Search for the cell housing the specified text and yield its (X, Y) center coordinate. 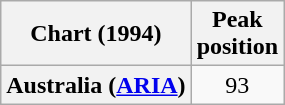
Peakposition (237, 34)
Australia (ARIA) (96, 85)
93 (237, 85)
Chart (1994) (96, 34)
